Detect which cell encompasses the target text, then output its [x, y] center coordinate. 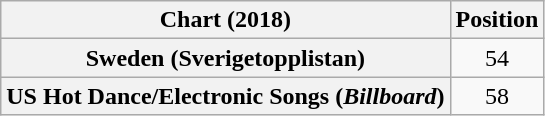
58 [497, 96]
Sweden (Sverigetopplistan) [226, 58]
Chart (2018) [226, 20]
54 [497, 58]
US Hot Dance/Electronic Songs (Billboard) [226, 96]
Position [497, 20]
